Scan for the cell matching the given text and deliver its (x, y) coordinate at center. 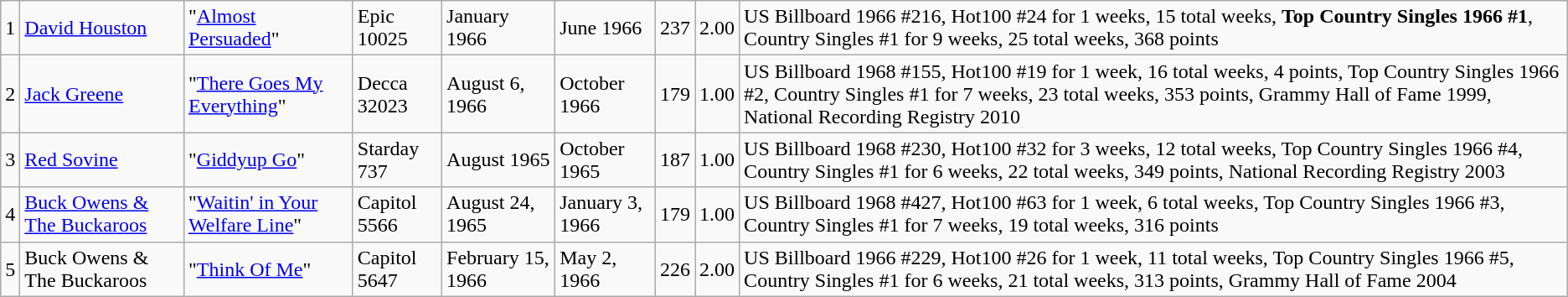
Starday 737 (397, 159)
October 1965 (606, 159)
2 (10, 94)
January 3, 1966 (606, 215)
237 (675, 29)
"Giddyup Go" (268, 159)
226 (675, 268)
Epic 10025 (397, 29)
February 15, 1966 (499, 268)
"Think Of Me" (268, 268)
1 (10, 29)
US Billboard 1968 #427, Hot100 #63 for 1 week, 6 total weeks, Top Country Singles 1966 #3, Country Singles #1 for 7 weeks, 19 total weeks, 316 points (1154, 215)
August 1965 (499, 159)
"Almost Persuaded" (268, 29)
Jack Greene (102, 94)
June 1966 (606, 29)
May 2, 1966 (606, 268)
3 (10, 159)
Red Sovine (102, 159)
5 (10, 268)
4 (10, 215)
"Waitin' in Your Welfare Line" (268, 215)
"There Goes My Everything" (268, 94)
Capitol 5647 (397, 268)
January 1966 (499, 29)
August 24, 1965 (499, 215)
October 1966 (606, 94)
187 (675, 159)
Decca 32023 (397, 94)
August 6, 1966 (499, 94)
Capitol 5566 (397, 215)
David Houston (102, 29)
